Pinpoint the cell where the given text exists, returning its [X, Y] midpoint coordinate. 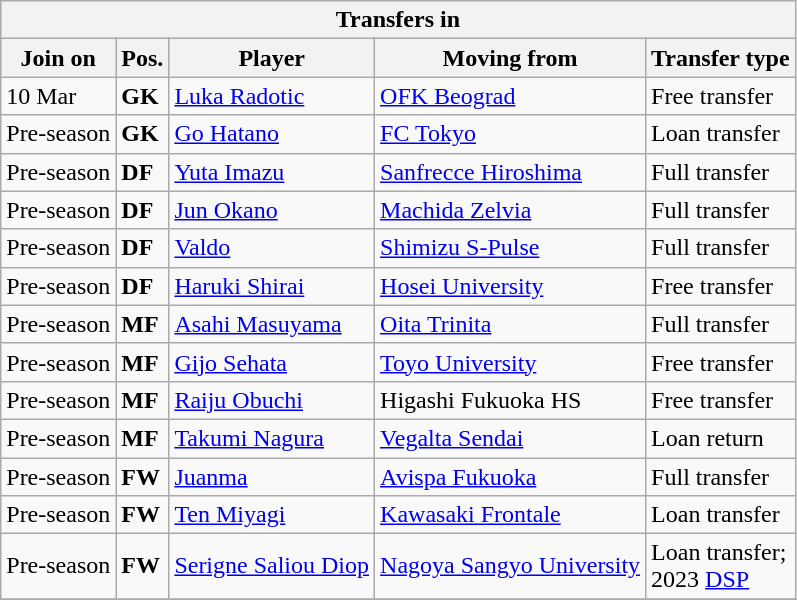
Machida Zelvia [510, 210]
Pos. [142, 58]
Luka Radotic [272, 96]
Oita Trinita [510, 324]
Vegalta Sendai [510, 438]
Valdo [272, 248]
FC Tokyo [510, 134]
Juanma [272, 477]
Takumi Nagura [272, 438]
Go Hatano [272, 134]
Transfers in [398, 20]
Jun Okano [272, 210]
Loan transfer; 2023 DSP [720, 566]
Haruki Shirai [272, 286]
Higashi Fukuoka HS [510, 400]
Asahi Masuyama [272, 324]
Toyo University [510, 362]
Yuta Imazu [272, 172]
Transfer type [720, 58]
10 Mar [58, 96]
Kawasaki Frontale [510, 515]
Ten Miyagi [272, 515]
Serigne Saliou Diop [272, 566]
Avispa Fukuoka [510, 477]
Raiju Obuchi [272, 400]
Moving from [510, 58]
OFK Beograd [510, 96]
Loan return [720, 438]
Hosei University [510, 286]
Sanfrecce Hiroshima [510, 172]
Gijo Sehata [272, 362]
Player [272, 58]
Nagoya Sangyo University [510, 566]
Join on [58, 58]
Shimizu S-Pulse [510, 248]
